Pinpoint the cell where the given text exists, returning its (X, Y) midpoint coordinate. 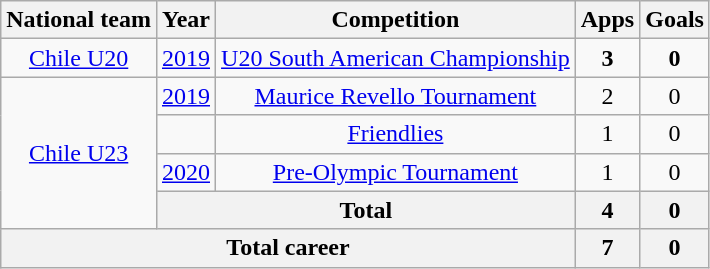
National team (79, 20)
Total (366, 210)
Competition (396, 20)
Chile U20 (79, 58)
4 (607, 210)
Total career (288, 248)
Apps (607, 20)
Goals (675, 20)
Friendlies (396, 134)
Pre-Olympic Tournament (396, 172)
Chile U23 (79, 153)
7 (607, 248)
2 (607, 96)
3 (607, 58)
Maurice Revello Tournament (396, 96)
Year (186, 20)
U20 South American Championship (396, 58)
2020 (186, 172)
